For the text-containing cell, return its midpoint in (x, y) coordinate format. 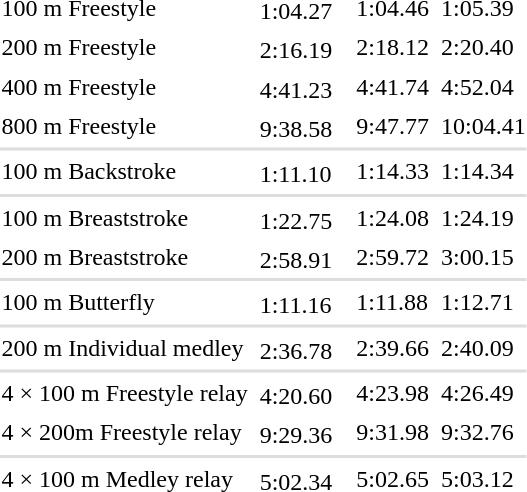
4:41.74 (393, 87)
9:31.98 (393, 433)
200 m Breaststroke (124, 257)
2:39.66 (393, 348)
200 m Freestyle (124, 47)
2:58.91 (302, 257)
9:47.77 (393, 126)
100 m Breaststroke (124, 217)
100 m Backstroke (124, 172)
2:59.72 (393, 257)
1:24.08 (393, 217)
9:38.58 (302, 126)
200 m Individual medley (124, 348)
4:20.60 (302, 393)
4 × 200m Freestyle relay (124, 433)
2:36.78 (302, 348)
4:23.98 (393, 393)
4:41.23 (302, 87)
9:29.36 (302, 433)
800 m Freestyle (124, 126)
2:18.12 (393, 47)
100 m Butterfly (124, 302)
2:16.19 (302, 47)
1:11.10 (302, 172)
1:11.88 (393, 302)
4 × 100 m Freestyle relay (124, 393)
1:22.75 (302, 217)
1:14.33 (393, 172)
1:11.16 (302, 302)
400 m Freestyle (124, 87)
